Search for the cell housing the specified text and yield its [X, Y] center coordinate. 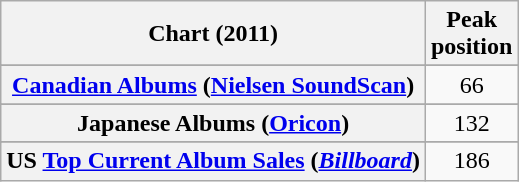
186 [471, 161]
66 [471, 85]
132 [471, 123]
Chart (2011) [214, 34]
US Top Current Album Sales (Billboard) [214, 161]
Japanese Albums (Oricon) [214, 123]
Peakposition [471, 34]
Canadian Albums (Nielsen SoundScan) [214, 85]
